Provide the (X, Y) coordinate of the cell's center where the given text is located.  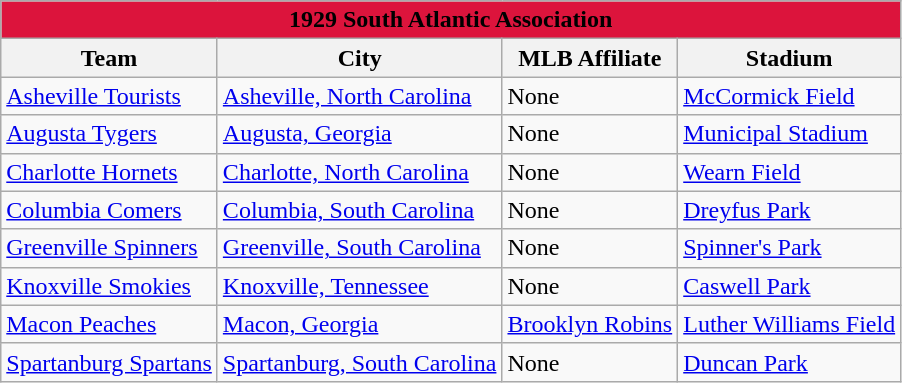
Knoxville Smokies (110, 286)
MLB Affiliate (590, 58)
Columbia Comers (110, 210)
Spinner's Park (790, 248)
Duncan Park (790, 362)
Greenville Spinners (110, 248)
Municipal Stadium (790, 134)
City (360, 58)
Augusta, Georgia (360, 134)
Augusta Tygers (110, 134)
Dreyfus Park (790, 210)
Macon, Georgia (360, 324)
Asheville, North Carolina (360, 96)
Caswell Park (790, 286)
McCormick Field (790, 96)
Greenville, South Carolina (360, 248)
Stadium (790, 58)
Team (110, 58)
Brooklyn Robins (590, 324)
Columbia, South Carolina (360, 210)
Charlotte Hornets (110, 172)
Macon Peaches (110, 324)
Knoxville, Tennessee (360, 286)
Spartanburg Spartans (110, 362)
Charlotte, North Carolina (360, 172)
Wearn Field (790, 172)
Spartanburg, South Carolina (360, 362)
Luther Williams Field (790, 324)
1929 South Atlantic Association (451, 20)
Asheville Tourists (110, 96)
